Scan for the cell matching the given text and deliver its (x, y) coordinate at center. 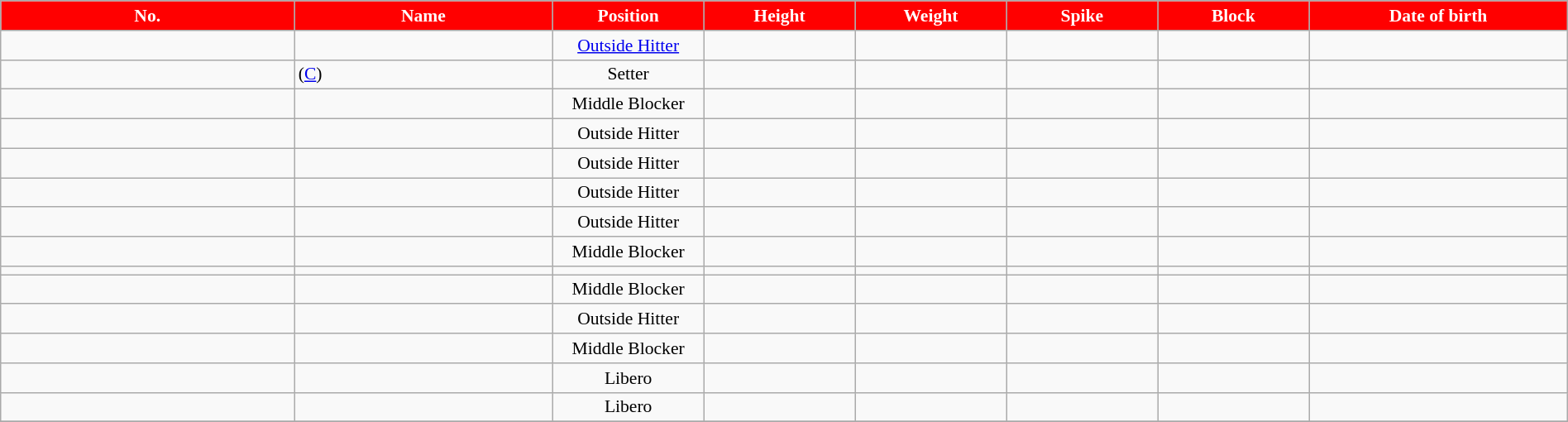
Date of birth (1439, 16)
Height (779, 16)
Setter (629, 74)
Position (629, 16)
(C) (423, 74)
Block (1234, 16)
Name (423, 16)
Spike (1082, 16)
No. (147, 16)
Weight (931, 16)
